Return [x, y] of the center of cell containing provided text 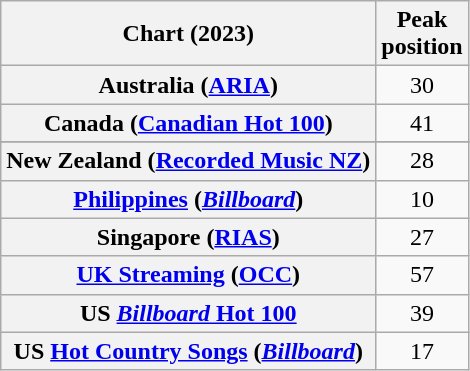
57 [422, 275]
New Zealand (Recorded Music NZ) [188, 161]
US Hot Country Songs (Billboard) [188, 351]
US Billboard Hot 100 [188, 313]
Canada (Canadian Hot 100) [188, 123]
10 [422, 199]
28 [422, 161]
30 [422, 85]
UK Streaming (OCC) [188, 275]
41 [422, 123]
27 [422, 237]
Philippines (Billboard) [188, 199]
Singapore (RIAS) [188, 237]
17 [422, 351]
Peakposition [422, 34]
Chart (2023) [188, 34]
Australia (ARIA) [188, 85]
39 [422, 313]
